Pinpoint the cell where the given text exists, returning its [x, y] midpoint coordinate. 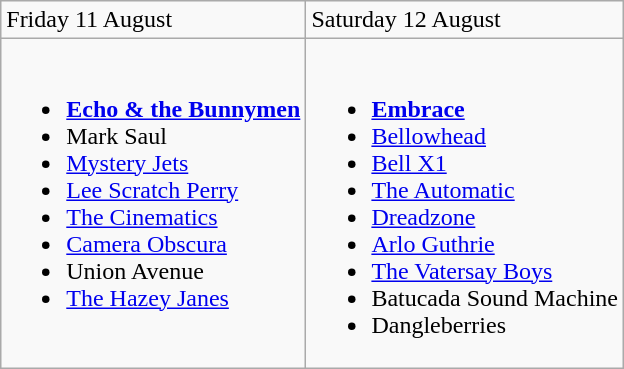
Echo & the BunnymenMark SaulMystery JetsLee Scratch PerryThe CinematicsCamera ObscuraUnion AvenueThe Hazey Janes [154, 204]
Friday 11 August [154, 20]
Saturday 12 August [465, 20]
EmbraceBellowheadBell X1The AutomaticDreadzoneArlo GuthrieThe Vatersay BoysBatucada Sound MachineDangleberries [465, 204]
